Provide the [x, y] coordinate of the cell's center where the given text is located.  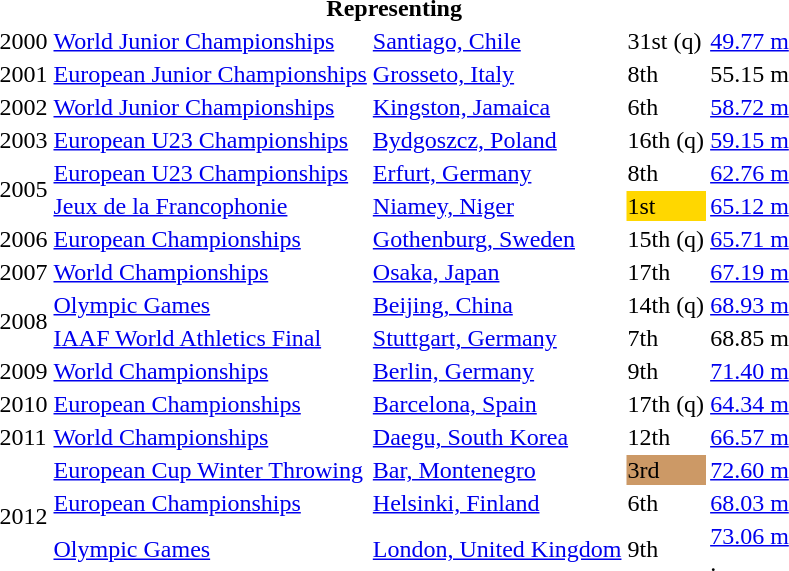
15th (q) [666, 239]
Gothenburg, Sweden [497, 239]
14th (q) [666, 305]
Santiago, Chile [497, 41]
Helsinki, Finland [497, 503]
Osaka, Japan [497, 272]
IAAF World Athletics Final [210, 338]
Kingston, Jamaica [497, 107]
European Junior Championships [210, 74]
Grosseto, Italy [497, 74]
3rd [666, 470]
17th [666, 272]
Beijing, China [497, 305]
1st [666, 206]
12th [666, 437]
Jeux de la Francophonie [210, 206]
Bydgoszcz, Poland [497, 140]
Barcelona, Spain [497, 404]
Erfurt, Germany [497, 173]
31st (q) [666, 41]
Daegu, South Korea [497, 437]
16th (q) [666, 140]
Niamey, Niger [497, 206]
Berlin, Germany [497, 371]
17th (q) [666, 404]
Stuttgart, Germany [497, 338]
Bar, Montenegro [497, 470]
9th [666, 371]
European Cup Winter Throwing [210, 470]
Olympic Games [210, 305]
7th [666, 338]
